Return (x, y) of the center of cell containing provided text 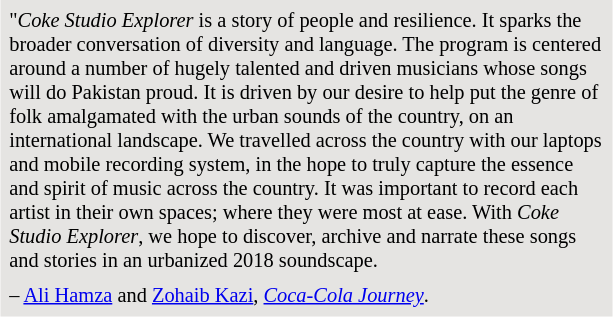
– Ali Hamza and Zohaib Kazi, Coca-Cola Journey. (306, 296)
